Capture the cell that displays the provided text and extract its [x, y] central coordinate. 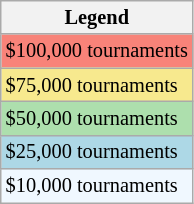
$25,000 tournaments [97, 152]
$100,000 tournaments [97, 51]
$75,000 tournaments [97, 85]
$10,000 tournaments [97, 186]
$50,000 tournaments [97, 118]
Legend [97, 17]
